Locate the cell with the specified text and output its (x, y) center coordinate. 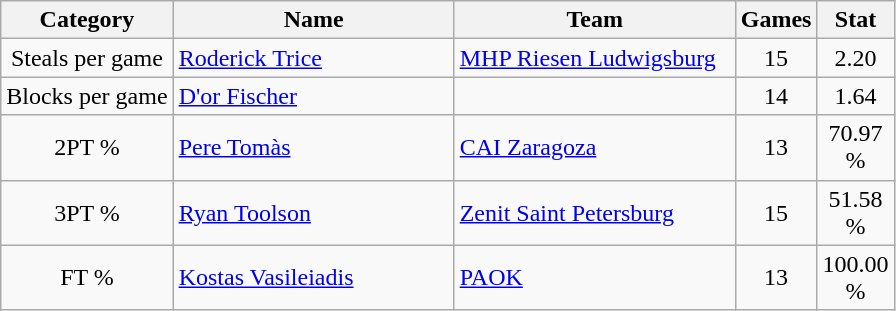
100.00 % (856, 278)
PAOK (594, 278)
51.58 % (856, 212)
1.64 (856, 96)
Team (594, 20)
2.20 (856, 58)
14 (776, 96)
Blocks per game (87, 96)
2PT % (87, 148)
Stat (856, 20)
Steals per game (87, 58)
Category (87, 20)
Ryan Toolson (314, 212)
Roderick Trice (314, 58)
Name (314, 20)
Kostas Vasileiadis (314, 278)
Games (776, 20)
Pere Tomàs (314, 148)
D'or Fischer (314, 96)
CAI Zaragoza (594, 148)
70.97 % (856, 148)
3PT % (87, 212)
FT % (87, 278)
Zenit Saint Petersburg (594, 212)
MHP Riesen Ludwigsburg (594, 58)
